Scan for the cell matching the given text and deliver its [x, y] coordinate at center. 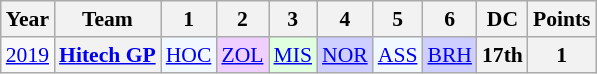
3 [292, 19]
2019 [28, 55]
NOR [345, 55]
MIS [292, 55]
6 [450, 19]
ASS [398, 55]
Hitech GP [108, 55]
BRH [450, 55]
Team [108, 19]
Year [28, 19]
DC [502, 19]
2 [242, 19]
Points [562, 19]
HOC [189, 55]
17th [502, 55]
5 [398, 19]
ZOL [242, 55]
4 [345, 19]
